Locate the cell with the specified text and output its [x, y] center coordinate. 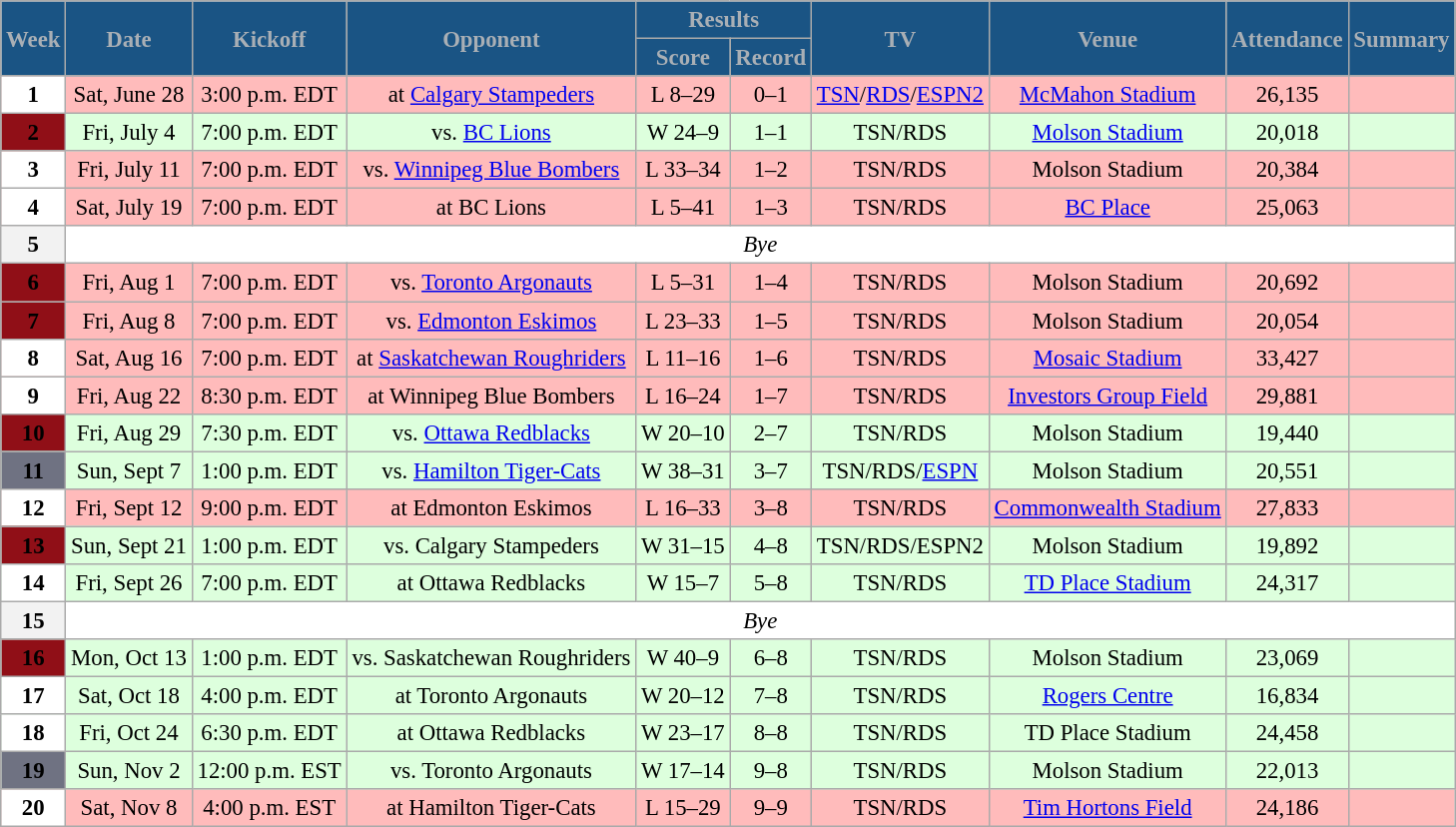
Rogers Centre [1107, 696]
Week [34, 38]
TSN/RDS/ESPN [900, 470]
13 [34, 545]
9:00 p.m. EDT [270, 508]
W 20–12 [683, 696]
Fri, Aug 22 [129, 396]
Fri, July 11 [129, 170]
Sun, Sept 7 [129, 470]
8:30 p.m. EDT [270, 396]
3–8 [771, 508]
0–1 [771, 95]
26,135 [1287, 95]
9–9 [771, 808]
8–8 [771, 733]
Kickoff [270, 38]
at Saskatchewan Roughriders [491, 358]
1–1 [771, 133]
at Calgary Stampeders [491, 95]
W 24–9 [683, 133]
20,551 [1287, 470]
5–8 [771, 583]
at BC Lions [491, 208]
Sun, Sept 21 [129, 545]
20,054 [1287, 321]
1 [34, 95]
16,834 [1287, 696]
3 [34, 170]
W 15–7 [683, 583]
4–8 [771, 545]
24,458 [1287, 733]
19,892 [1287, 545]
vs. Hamilton Tiger-Cats [491, 470]
9 [34, 396]
4:00 p.m. EST [270, 808]
Results [724, 20]
Fri, July 4 [129, 133]
22,013 [1287, 771]
15 [34, 620]
W 31–15 [683, 545]
Mon, Oct 13 [129, 658]
24,317 [1287, 583]
Record [771, 58]
Sat, July 19 [129, 208]
11 [34, 470]
Summary [1402, 38]
Opponent [491, 38]
Fri, Sept 12 [129, 508]
12 [34, 508]
vs. Ottawa Redblacks [491, 432]
L 16–24 [683, 396]
19 [34, 771]
vs. Saskatchewan Roughriders [491, 658]
Sun, Nov 2 [129, 771]
Venue [1107, 38]
1–2 [771, 170]
25,063 [1287, 208]
2 [34, 133]
14 [34, 583]
at Toronto Argonauts [491, 696]
Sat, Oct 18 [129, 696]
17 [34, 696]
1–4 [771, 283]
Fri, Aug 29 [129, 432]
vs. Edmonton Eskimos [491, 321]
8 [34, 358]
Date [129, 38]
6–8 [771, 658]
6 [34, 283]
1–3 [771, 208]
W 17–14 [683, 771]
7 [34, 321]
20,018 [1287, 133]
Fri, Aug 8 [129, 321]
5 [34, 245]
20,384 [1287, 170]
Investors Group Field [1107, 396]
33,427 [1287, 358]
at Winnipeg Blue Bombers [491, 396]
4 [34, 208]
9–8 [771, 771]
23,069 [1287, 658]
Sat, June 28 [129, 95]
L 11–16 [683, 358]
W 23–17 [683, 733]
Sat, Nov 8 [129, 808]
Attendance [1287, 38]
Fri, Sept 26 [129, 583]
Tim Hortons Field [1107, 808]
Sat, Aug 16 [129, 358]
1–6 [771, 358]
20,692 [1287, 283]
10 [34, 432]
L 16–33 [683, 508]
Commonwealth Stadium [1107, 508]
L 23–33 [683, 321]
3–7 [771, 470]
vs. BC Lions [491, 133]
1–7 [771, 396]
L 15–29 [683, 808]
20 [34, 808]
vs. Winnipeg Blue Bombers [491, 170]
27,833 [1287, 508]
TV [900, 38]
at Edmonton Eskimos [491, 508]
12:00 p.m. EST [270, 771]
18 [34, 733]
Score [683, 58]
at Hamilton Tiger-Cats [491, 808]
W 38–31 [683, 470]
4:00 p.m. EDT [270, 696]
L 8–29 [683, 95]
24,186 [1287, 808]
7:30 p.m. EDT [270, 432]
6:30 p.m. EDT [270, 733]
Mosaic Stadium [1107, 358]
W 40–9 [683, 658]
W 20–10 [683, 432]
Fri, Aug 1 [129, 283]
16 [34, 658]
1–5 [771, 321]
29,881 [1287, 396]
3:00 p.m. EDT [270, 95]
L 33–34 [683, 170]
BC Place [1107, 208]
2–7 [771, 432]
vs. Calgary Stampeders [491, 545]
L 5–31 [683, 283]
7–8 [771, 696]
19,440 [1287, 432]
McMahon Stadium [1107, 95]
L 5–41 [683, 208]
Fri, Oct 24 [129, 733]
